Return the (x, y) coordinate for the center point of the cell that contains the specified text.  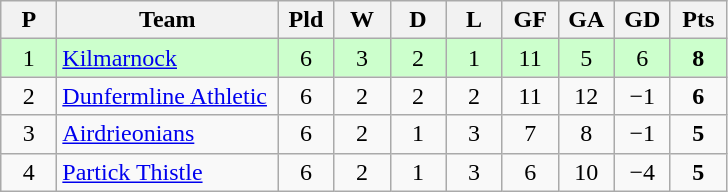
12 (586, 96)
GF (530, 20)
7 (530, 134)
GA (586, 20)
Dunfermline Athletic (168, 96)
P (29, 20)
Partick Thistle (168, 172)
Pts (698, 20)
GD (642, 20)
Kilmarnock (168, 58)
Pld (306, 20)
−4 (642, 172)
4 (29, 172)
10 (586, 172)
D (418, 20)
L (474, 20)
W (362, 20)
Team (168, 20)
Airdrieonians (168, 134)
